Determine the (x, y) coordinate at the center of the cell enclosing the given text.  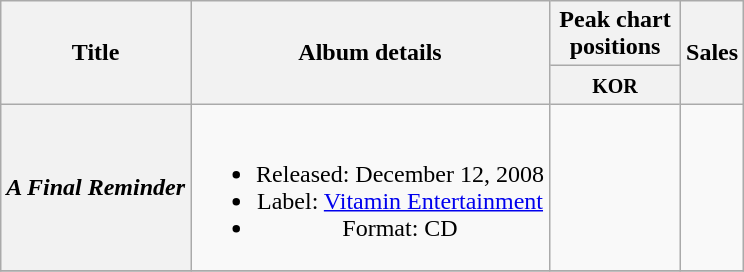
Sales (712, 52)
Released: December 12, 2008Label: Vitamin EntertainmentFormat: CD (370, 188)
A Final Reminder (96, 188)
Album details (370, 52)
KOR (614, 85)
Title (96, 52)
Peak chart positions (614, 34)
